Extract the (x, y) coordinate from the center of the cell holding the provided text.  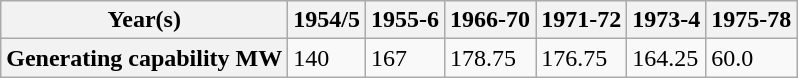
1973-4 (666, 20)
1975-78 (752, 20)
1971-72 (582, 20)
60.0 (752, 58)
1954/5 (327, 20)
1966-70 (490, 20)
164.25 (666, 58)
140 (327, 58)
1955-6 (406, 20)
178.75 (490, 58)
Generating capability MW (144, 58)
176.75 (582, 58)
Year(s) (144, 20)
167 (406, 58)
